From the cell containing the given text, extract its center point as (x, y) coordinate. 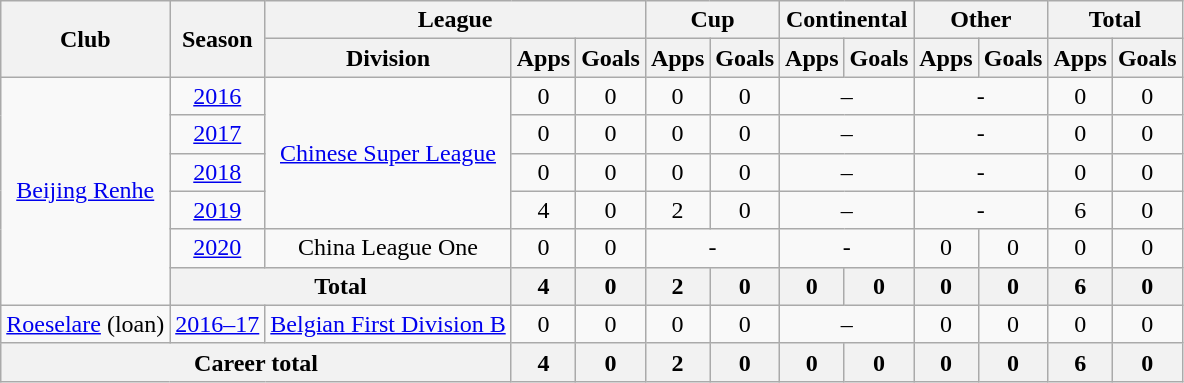
Beijing Renhe (86, 191)
Division (388, 58)
Club (86, 39)
2016–17 (218, 324)
2019 (218, 210)
Career total (256, 362)
2020 (218, 248)
2017 (218, 134)
Cup (712, 20)
2016 (218, 96)
China League One (388, 248)
Roeselare (loan) (86, 324)
Chinese Super League (388, 153)
League (456, 20)
2018 (218, 172)
Belgian First Division B (388, 324)
Season (218, 39)
Continental (847, 20)
Other (981, 20)
